Identify which cell holds the provided text, then report its (x, y) central coordinate. 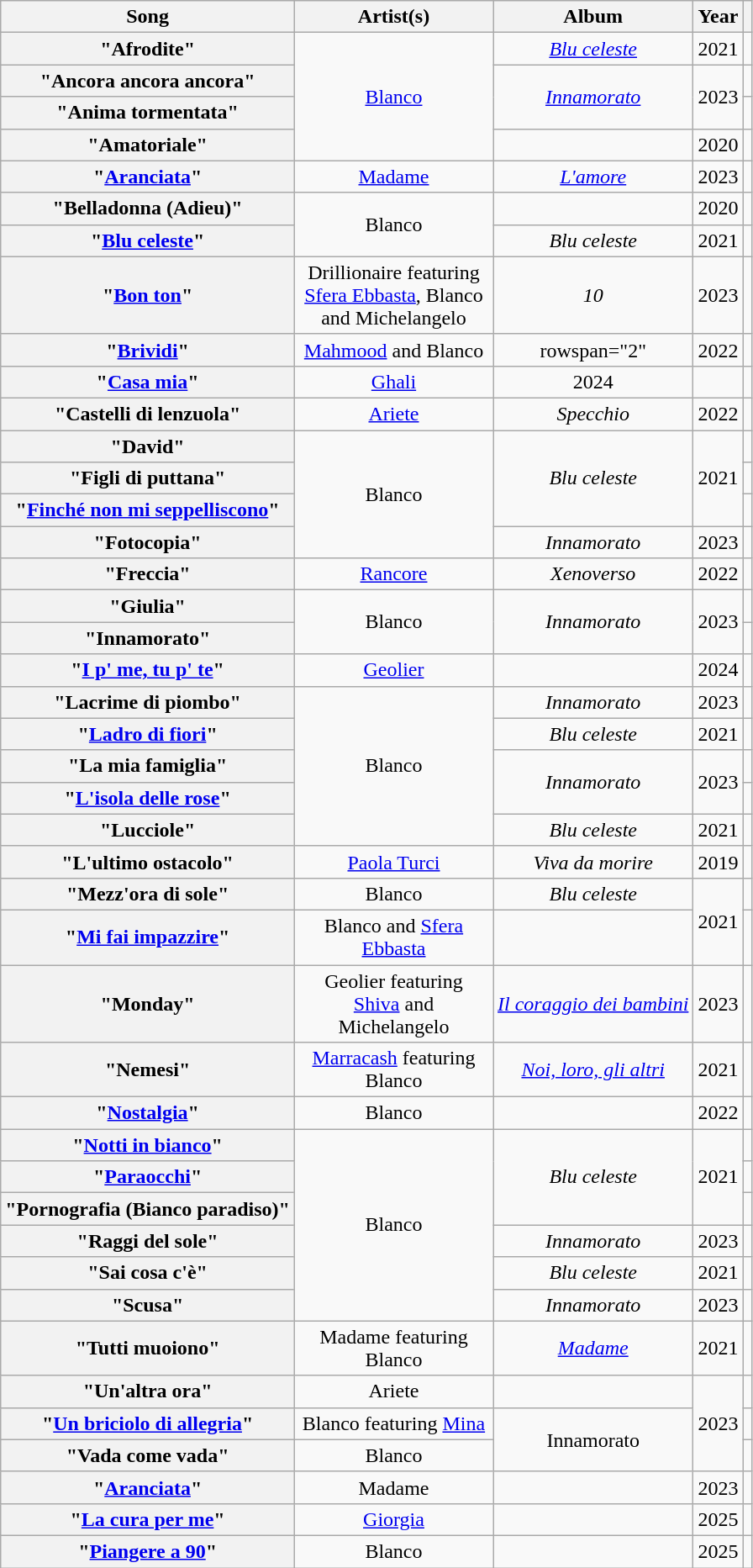
"Raggi del sole" (148, 1241)
"Nemesi" (148, 1069)
"Piangere a 90" (148, 1551)
Viva da morire (593, 862)
Marracash featuring Blanco (393, 1069)
"Lacrime di piombo" (148, 702)
Blanco featuring Mina (393, 1423)
"La cura per me" (148, 1519)
"Nostalgia" (148, 1113)
"Lucciole" (148, 830)
Noi, loro, gli altri (593, 1069)
"Giulia" (148, 606)
"Fotocopia" (148, 542)
"Un briciolo di allegria" (148, 1423)
"Casa mia" (148, 382)
"Mezz'ora di sole" (148, 894)
Artist(s) (393, 17)
"Vada come vada" (148, 1455)
Madame featuring Blanco (393, 1349)
Giorgia (393, 1519)
"La mia famiglia" (148, 766)
"L'isola delle rose" (148, 798)
Mahmood and Blanco (393, 350)
Geolier featuring Shiva and Michelangelo (393, 1004)
Drillionaire featuring Sfera Ebbasta, Blanco and Michelangelo (393, 295)
Xenoverso (593, 574)
rowspan="2" (593, 350)
"Figli di puttana" (148, 478)
"Monday" (148, 1004)
"Notti in bianco" (148, 1145)
2019 (718, 862)
Blanco and Sfera Ebbasta (393, 937)
"L'ultimo ostacolo" (148, 862)
"Tutti muoiono" (148, 1349)
"Un'altra ora" (148, 1391)
"Bon ton" (148, 295)
"Pornografia (Bianco paradiso)" (148, 1209)
Year (718, 17)
10 (593, 295)
"Anima tormentata" (148, 113)
Il coraggio dei bambini (593, 1004)
"Freccia" (148, 574)
"Innamorato" (148, 638)
"Castelli di lenzuola" (148, 414)
Rancore (393, 574)
"Sai cosa c'è" (148, 1273)
Song (148, 17)
"Ancora ancora ancora" (148, 81)
Album (593, 17)
"Amatoriale" (148, 145)
"Mi fai impazzire" (148, 937)
L'amore (593, 177)
"I p' me, tu p' te" (148, 670)
"Ladro di fiori" (148, 734)
"Brividi" (148, 350)
"Blu celeste" (148, 240)
"Scusa" (148, 1305)
"Finché non mi seppelliscono" (148, 510)
Specchio (593, 414)
"Belladonna (Adieu)" (148, 209)
"Paraocchi" (148, 1177)
"David" (148, 446)
"Afrodite" (148, 49)
Ghali (393, 382)
Geolier (393, 670)
Paola Turci (393, 862)
